Locate the cell with the specified text and output its [x, y] center coordinate. 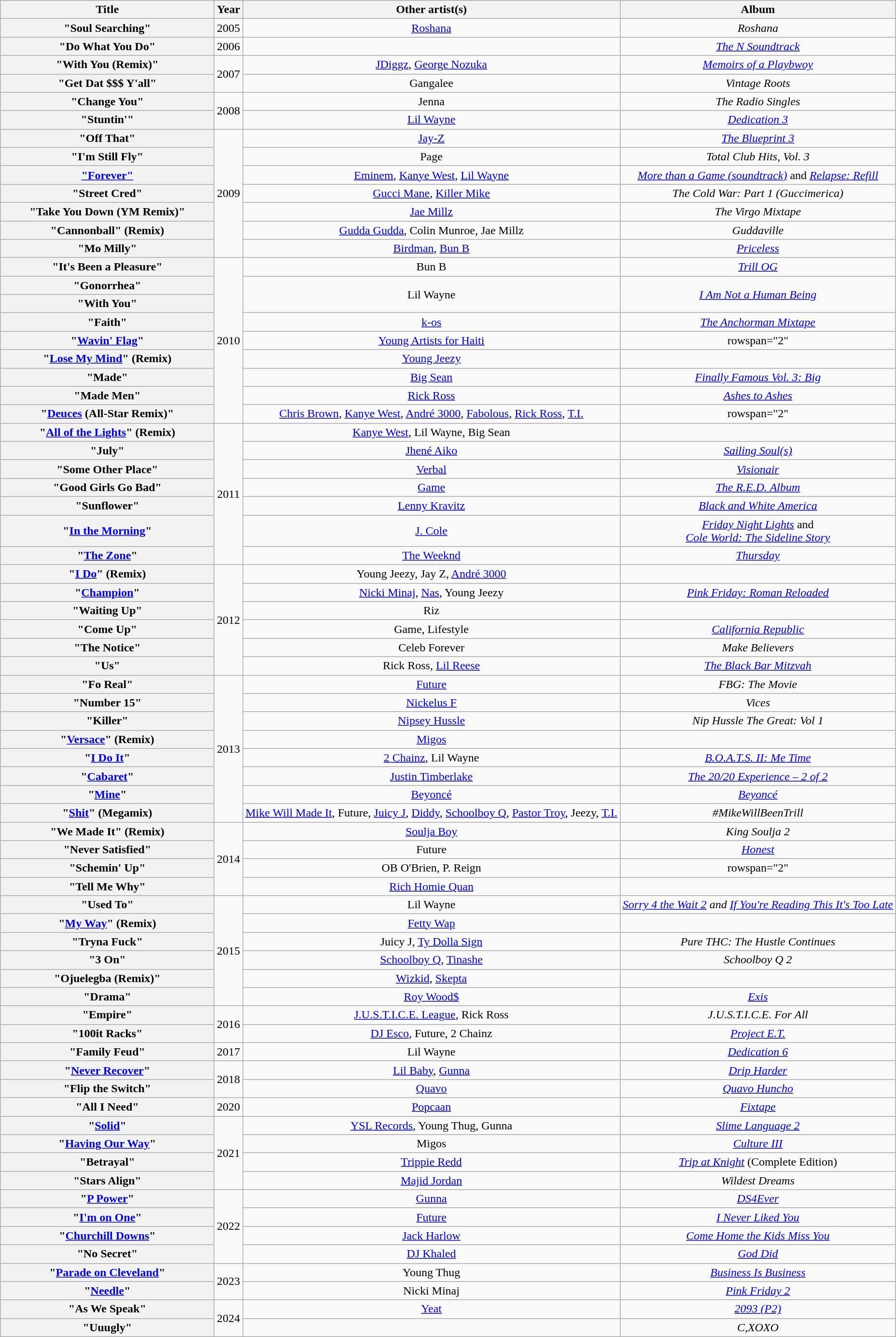
"Never Satisfied" [107, 850]
"With You" [107, 304]
Juicy J, Ty Dolla Sign [432, 942]
Riz [432, 611]
"Sunflower" [107, 506]
Nipsey Hussle [432, 721]
k-os [432, 322]
DJ Esco, Future, 2 Chainz [432, 1033]
Yeat [432, 1309]
The 20/20 Experience – 2 of 2 [758, 776]
Gangalee [432, 83]
Jhené Aiko [432, 450]
YSL Records, Young Thug, Gunna [432, 1126]
"Ojuelegba (Remix)" [107, 978]
"The Notice" [107, 647]
Lenny Kravitz [432, 506]
"Betrayal" [107, 1162]
"Cannonball" (Remix) [107, 230]
"In the Morning" [107, 530]
J.U.S.T.I.C.E. League, Rick Ross [432, 1015]
Pink Friday 2 [758, 1291]
"Stuntin'" [107, 120]
The Blueprint 3 [758, 138]
Jenna [432, 101]
"Empire" [107, 1015]
Fetty Wap [432, 923]
Jay-Z [432, 138]
"Made Men" [107, 395]
Bun B [432, 267]
"Us" [107, 666]
"Some Other Place" [107, 469]
"Mo Milly" [107, 249]
2007 [229, 74]
Slime Language 2 [758, 1126]
"Stars Align" [107, 1181]
"Shit" (Megamix) [107, 813]
"I Do It" [107, 758]
2005 [229, 28]
"Change You" [107, 101]
Big Sean [432, 377]
2 Chainz, Lil Wayne [432, 758]
The Weeknd [432, 556]
2011 [229, 493]
"Deuces (All-Star Remix)" [107, 414]
2023 [229, 1281]
Other artist(s) [432, 10]
DJ Khaled [432, 1254]
"It's Been a Pleasure" [107, 267]
"Soul Searching" [107, 28]
Young Artists for Haiti [432, 340]
"Churchill Downs" [107, 1236]
Priceless [758, 249]
"Having Our Way" [107, 1144]
The Virgo Mixtape [758, 211]
2014 [229, 858]
Project E.T. [758, 1033]
Exis [758, 997]
"Lose My Mind" (Remix) [107, 359]
California Republic [758, 629]
Dedication 6 [758, 1052]
Friday Night Lights andCole World: The Sideline Story [758, 530]
The Black Bar Mitzvah [758, 666]
Quavo Huncho [758, 1088]
J.U.S.T.I.C.E. For All [758, 1015]
"Schemin' Up" [107, 868]
"Off That" [107, 138]
"Forever" [107, 175]
"Versace" (Remix) [107, 739]
Gucci Mane, Killer Mike [432, 193]
"The Zone" [107, 556]
Black and White America [758, 506]
"Tell Me Why" [107, 887]
J. Cole [432, 530]
God Did [758, 1254]
Nip Hussle The Great: Vol 1 [758, 721]
Ashes to Ashes [758, 395]
Eminem, Kanye West, Lil Wayne [432, 175]
"Get Dat $$$ Y'all" [107, 83]
Gudda Gudda, Colin Munroe, Jae Millz [432, 230]
"All of the Lights" (Remix) [107, 432]
The Anchorman Mixtape [758, 322]
The Radio Singles [758, 101]
"Needle" [107, 1291]
"July" [107, 450]
"Mine" [107, 794]
Verbal [432, 469]
The N Soundtrack [758, 46]
"Do What You Do" [107, 46]
2093 (P2) [758, 1309]
Guddaville [758, 230]
Majid Jordan [432, 1181]
Vices [758, 703]
Rick Ross [432, 395]
Visionair [758, 469]
Pink Friday: Roman Reloaded [758, 592]
Nicki Minaj, Nas, Young Jeezy [432, 592]
Schoolboy Q 2 [758, 960]
The Cold War: Part 1 (Guccimerica) [758, 193]
Pure THC: The Hustle Continues [758, 942]
C,XOXO [758, 1327]
Dedication 3 [758, 120]
Wildest Dreams [758, 1181]
2010 [229, 341]
Sailing Soul(s) [758, 450]
2021 [229, 1153]
Gunna [432, 1199]
FBG: The Movie [758, 684]
Wizkid, Skepta [432, 978]
"Good Girls Go Bad" [107, 487]
Lil Baby, Gunna [432, 1070]
"Drama" [107, 997]
Nickelus F [432, 703]
2018 [229, 1079]
Nicki Minaj [432, 1291]
"Champion" [107, 592]
JDiggz, George Nozuka [432, 65]
"Never Recover" [107, 1070]
"Street Cred" [107, 193]
More than a Game (soundtrack) and Relapse: Refill [758, 175]
"Made" [107, 377]
2008 [229, 111]
Jack Harlow [432, 1236]
Page [432, 156]
2009 [229, 193]
Memoirs of a Playbwoy [758, 65]
Trippie Redd [432, 1162]
Vintage Roots [758, 83]
"My Way" (Remix) [107, 923]
Total Club Hits, Vol. 3 [758, 156]
Young Jeezy [432, 359]
I Never Liked You [758, 1217]
Make Believers [758, 647]
2015 [229, 951]
"Fo Real" [107, 684]
Drip Harder [758, 1070]
Young Thug [432, 1272]
"With You (Remix)" [107, 65]
Quavo [432, 1088]
"As We Speak" [107, 1309]
Chris Brown, Kanye West, André 3000, Fabolous, Rick Ross, T.I. [432, 414]
OB O'Brien, P. Reign [432, 868]
"Parade on Cleveland" [107, 1272]
Schoolboy Q, Tinashe [432, 960]
2016 [229, 1024]
"3 On" [107, 960]
Year [229, 10]
B.O.A.T.S. II: Me Time [758, 758]
2013 [229, 748]
Game, Lifestyle [432, 629]
"Cabaret" [107, 776]
Come Home the Kids Miss You [758, 1236]
"Gonorrhea" [107, 285]
Trip at Knight (Complete Edition) [758, 1162]
"Family Feud" [107, 1052]
"I'm Still Fly" [107, 156]
"Faith" [107, 322]
2020 [229, 1107]
Fixtape [758, 1107]
Celeb Forever [432, 647]
"Waiting Up" [107, 611]
"Come Up" [107, 629]
Kanye West, Lil Wayne, Big Sean [432, 432]
2012 [229, 620]
"Tryna Fuck" [107, 942]
#MikeWillBeenTrill [758, 813]
I Am Not a Human Being [758, 295]
Soulja Boy [432, 831]
Sorry 4 the Wait 2 and If You're Reading This It's Too Late [758, 905]
"Solid" [107, 1126]
"Used To" [107, 905]
"No Secret" [107, 1254]
The R.E.D. Album [758, 487]
"P Power" [107, 1199]
"All I Need" [107, 1107]
"Uuugly" [107, 1327]
Culture III [758, 1144]
Roy Wood$ [432, 997]
2022 [229, 1226]
"Killer" [107, 721]
"100it Racks" [107, 1033]
"Flip the Switch" [107, 1088]
"Number 15" [107, 703]
Album [758, 10]
Jae Millz [432, 211]
Mike Will Made It, Future, Juicy J, Diddy, Schoolboy Q, Pastor Troy, Jeezy, T.I. [432, 813]
"Take You Down (YM Remix)" [107, 211]
King Soulja 2 [758, 831]
Rich Homie Quan [432, 887]
Young Jeezy, Jay Z, André 3000 [432, 574]
Business Is Business [758, 1272]
Justin Timberlake [432, 776]
"I Do" (Remix) [107, 574]
Trill OG [758, 267]
Thursday [758, 556]
DS4Ever [758, 1199]
2017 [229, 1052]
"Wavin' Flag" [107, 340]
Finally Famous Vol. 3: Big [758, 377]
2006 [229, 46]
"I'm on One" [107, 1217]
Title [107, 10]
Game [432, 487]
Honest [758, 850]
"We Made It" (Remix) [107, 831]
Birdman, Bun B [432, 249]
Rick Ross, Lil Reese [432, 666]
Popcaan [432, 1107]
2024 [229, 1318]
